Determine the (X, Y) coordinate at the center of the cell enclosing the given text.  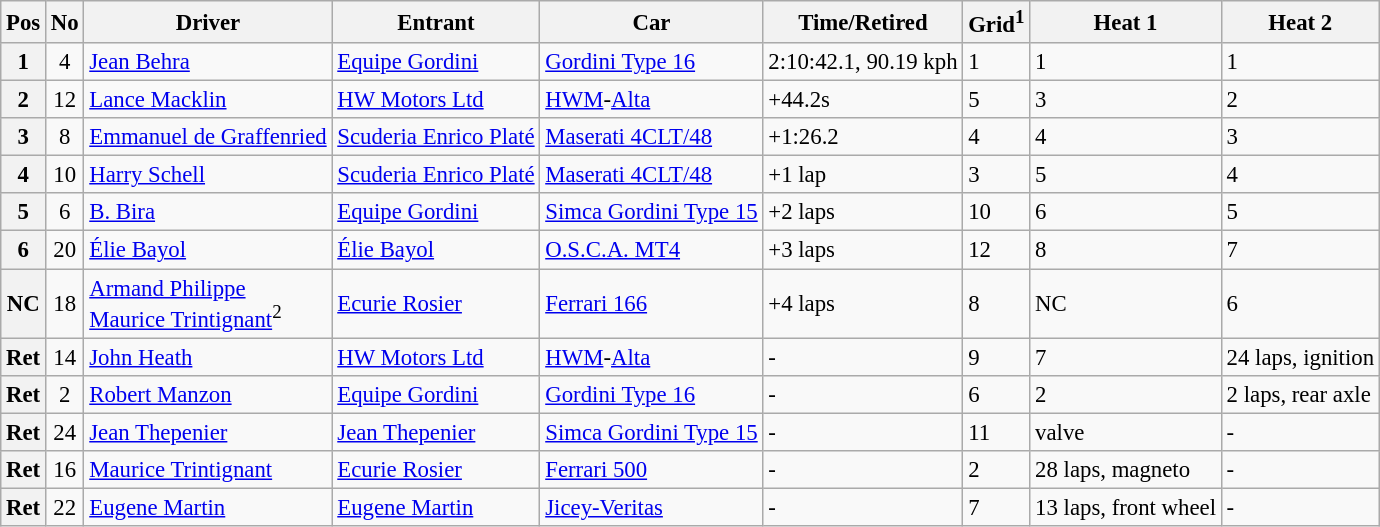
+3 laps (863, 250)
Ferrari 500 (652, 470)
+44.2s (863, 100)
14 (65, 357)
John Heath (208, 357)
+2 laps (863, 213)
9 (996, 357)
Harry Schell (208, 175)
24 laps, ignition (1300, 357)
24 (65, 432)
Lance Macklin (208, 100)
+1 lap (863, 175)
Entrant (436, 22)
18 (65, 304)
28 laps, magneto (1126, 470)
Heat 1 (1126, 22)
13 laps, front wheel (1126, 507)
Heat 2 (1300, 22)
Car (652, 22)
11 (996, 432)
No (65, 22)
+1:26.2 (863, 137)
Time/Retired (863, 22)
Emmanuel de Graffenried (208, 137)
2:10:42.1, 90.19 kph (863, 62)
Robert Manzon (208, 394)
Jicey-Veritas (652, 507)
B. Bira (208, 213)
2 laps, rear axle (1300, 394)
valve (1126, 432)
20 (65, 250)
Jean Behra (208, 62)
Grid1 (996, 22)
Ferrari 166 (652, 304)
Driver (208, 22)
+4 laps (863, 304)
Pos (24, 22)
22 (65, 507)
Armand Philippe Maurice Trintignant2 (208, 304)
O.S.C.A. MT4 (652, 250)
Maurice Trintignant (208, 470)
16 (65, 470)
